Determine the [X, Y] coordinate at the center of the cell enclosing the given text.  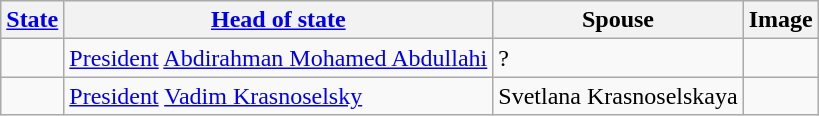
President Abdirahman Mohamed Abdullahi [278, 58]
? [618, 58]
Svetlana Krasnoselskaya [618, 96]
President Vadim Krasnoselsky [278, 96]
Head of state [278, 20]
Spouse [618, 20]
Image [780, 20]
State [32, 20]
